Find where the given text appears and provide that cell's center as (x, y) coordinate. 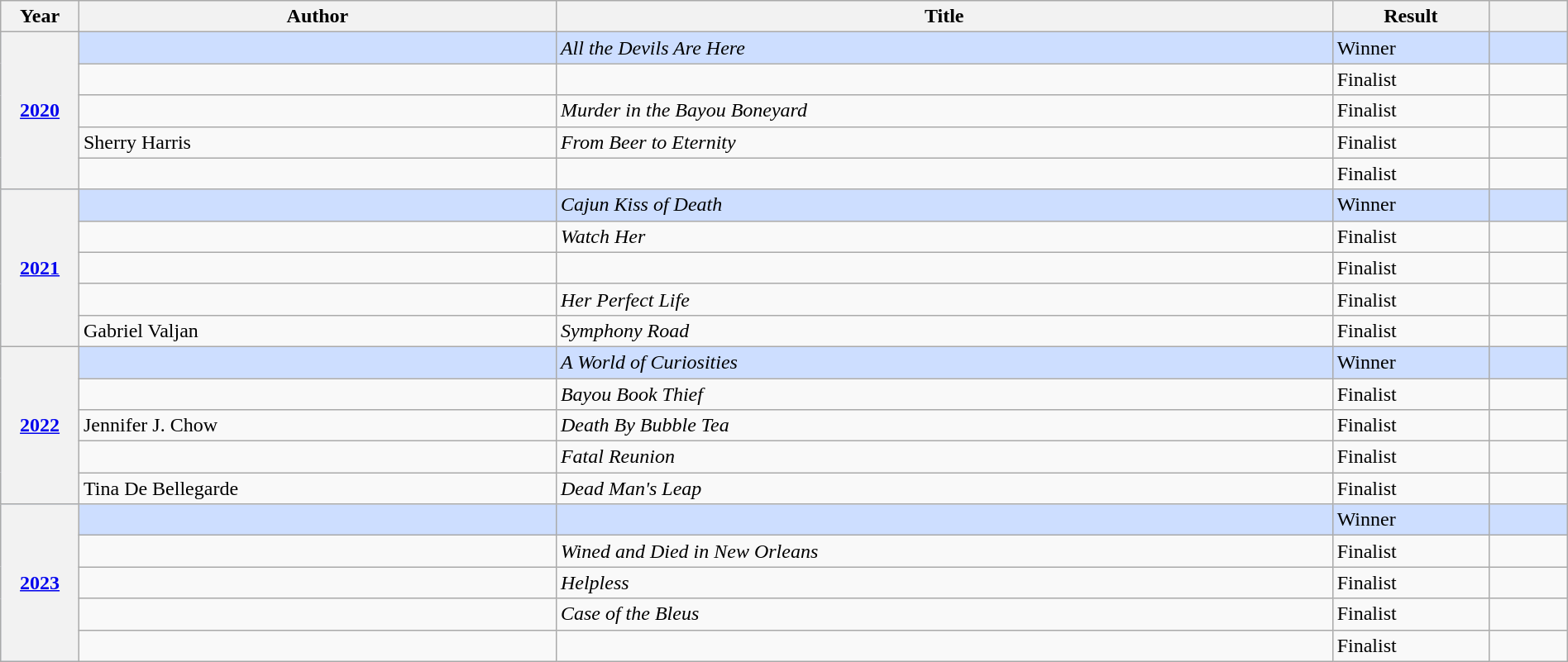
Fatal Reunion (944, 457)
Murder in the Bayou Boneyard (944, 111)
2021 (40, 268)
Year (40, 17)
2022 (40, 425)
All the Devils Are Here (944, 48)
Wined and Died in New Orleans (944, 551)
Cajun Kiss of Death (944, 205)
Case of the Bleus (944, 614)
Gabriel Valjan (318, 331)
Result (1411, 17)
Jennifer J. Chow (318, 426)
A World of Curiosities (944, 362)
Bayou Book Thief (944, 394)
Author (318, 17)
Death By Bubble Tea (944, 426)
Sherry Harris (318, 142)
Helpless (944, 583)
Tina De Bellegarde (318, 488)
Watch Her (944, 236)
Dead Man's Leap (944, 488)
Title (944, 17)
2020 (40, 111)
2023 (40, 583)
Her Perfect Life (944, 299)
From Beer to Eternity (944, 142)
Symphony Road (944, 331)
